Identify which cell holds the provided text, then report its (X, Y) central coordinate. 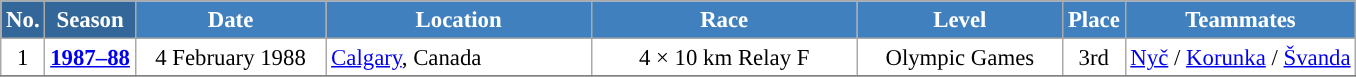
Race (724, 20)
Location (459, 20)
Level (960, 20)
Season (90, 20)
4 × 10 km Relay F (724, 58)
3rd (1094, 58)
Date (230, 20)
1987–88 (90, 58)
Olympic Games (960, 58)
Place (1094, 20)
4 February 1988 (230, 58)
No. (23, 20)
Teammates (1240, 20)
Calgary, Canada (459, 58)
1 (23, 58)
Nyč / Korunka / Švanda (1240, 58)
